Identify which cell holds the provided text, then report its (X, Y) central coordinate. 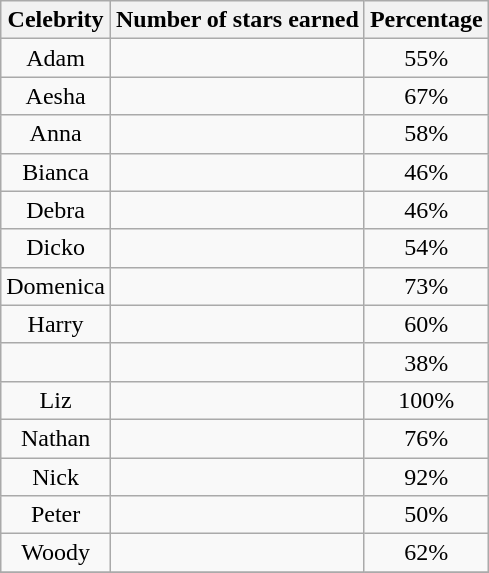
73% (426, 286)
Harry (56, 324)
55% (426, 58)
60% (426, 324)
Domenica (56, 286)
Anna (56, 134)
92% (426, 477)
Nick (56, 477)
Nathan (56, 438)
Celebrity (56, 20)
Number of stars earned (237, 20)
50% (426, 515)
38% (426, 362)
Woody (56, 553)
Dicko (56, 248)
Percentage (426, 20)
Peter (56, 515)
Debra (56, 210)
100% (426, 400)
76% (426, 438)
54% (426, 248)
Liz (56, 400)
Bianca (56, 172)
62% (426, 553)
67% (426, 96)
Adam (56, 58)
Aesha (56, 96)
58% (426, 134)
